Find where the given text appears and provide that cell's center as [X, Y] coordinate. 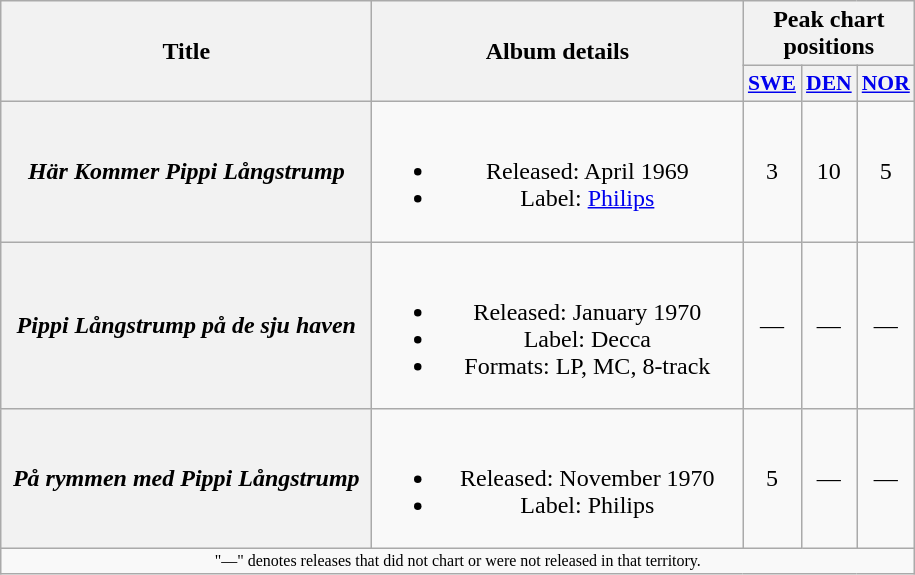
Title [186, 52]
3 [772, 171]
Här Kommer Pippi Långstrump [186, 171]
På rymmen med Pippi Långstrump [186, 479]
SWE [772, 84]
10 [829, 171]
Released: November 1970Label: Philips [558, 479]
Released: January 1970Label: DeccaFormats: LP, MC, 8-track [558, 326]
Pippi Långstrump på de sju haven [186, 326]
Album details [558, 52]
NOR [886, 84]
DEN [829, 84]
"—" denotes releases that did not chart or were not released in that territory. [458, 561]
Released: April 1969Label: Philips [558, 171]
Peak chart positions [829, 34]
